Identify which cell holds the provided text, then report its (X, Y) central coordinate. 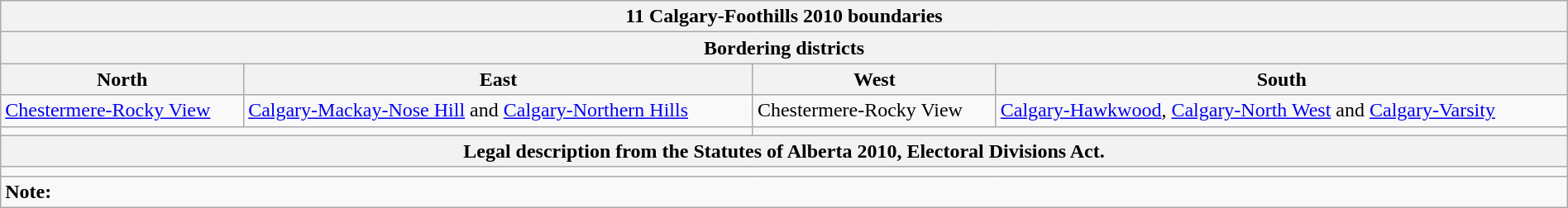
West (874, 79)
Calgary-Mackay-Nose Hill and Calgary-Northern Hills (499, 111)
Legal description from the Statutes of Alberta 2010, Electoral Divisions Act. (784, 151)
North (122, 79)
South (1282, 79)
11 Calgary-Foothills 2010 boundaries (784, 17)
Note: (784, 191)
East (499, 79)
Calgary-Hawkwood, Calgary-North West and Calgary-Varsity (1282, 111)
Bordering districts (784, 48)
